Capture the cell that displays the provided text and extract its [X, Y] central coordinate. 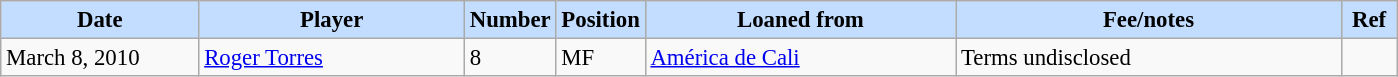
Position [600, 20]
MF [600, 58]
Fee/notes [1149, 20]
Terms undisclosed [1149, 58]
Loaned from [800, 20]
8 [510, 58]
Number [510, 20]
América de Cali [800, 58]
Player [332, 20]
Date [100, 20]
Roger Torres [332, 58]
Ref [1369, 20]
March 8, 2010 [100, 58]
